Determine the (x, y) coordinate at the center of the cell enclosing the given text.  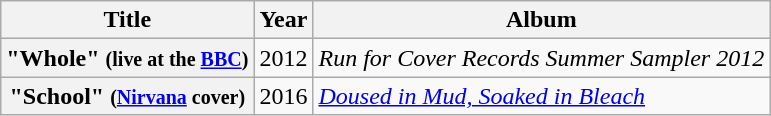
Title (128, 20)
Album (542, 20)
"Whole" (live at the BBC) (128, 58)
"School" (Nirvana cover) (128, 96)
Year (284, 20)
Doused in Mud, Soaked in Bleach (542, 96)
Run for Cover Records Summer Sampler 2012 (542, 58)
2012 (284, 58)
2016 (284, 96)
